Output the [x, y] coordinate of the center of the cell containing the given text.  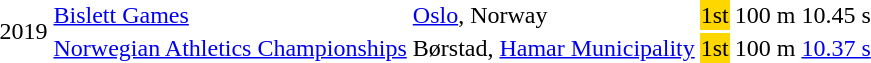
Norwegian Athletics Championships [230, 48]
Børstad, Hamar Municipality [554, 48]
Bislett Games [230, 15]
Oslo, Norway [554, 15]
